Find where the given text appears and provide that cell's center as (x, y) coordinate. 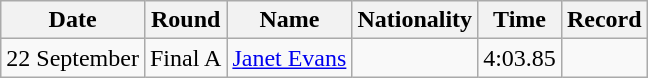
4:03.85 (520, 58)
Name (290, 20)
Time (520, 20)
Round (185, 20)
Record (604, 20)
Date (73, 20)
Final A (185, 58)
22 September (73, 58)
Janet Evans (290, 58)
Nationality (415, 20)
